Capture the cell that displays the provided text and extract its [x, y] central coordinate. 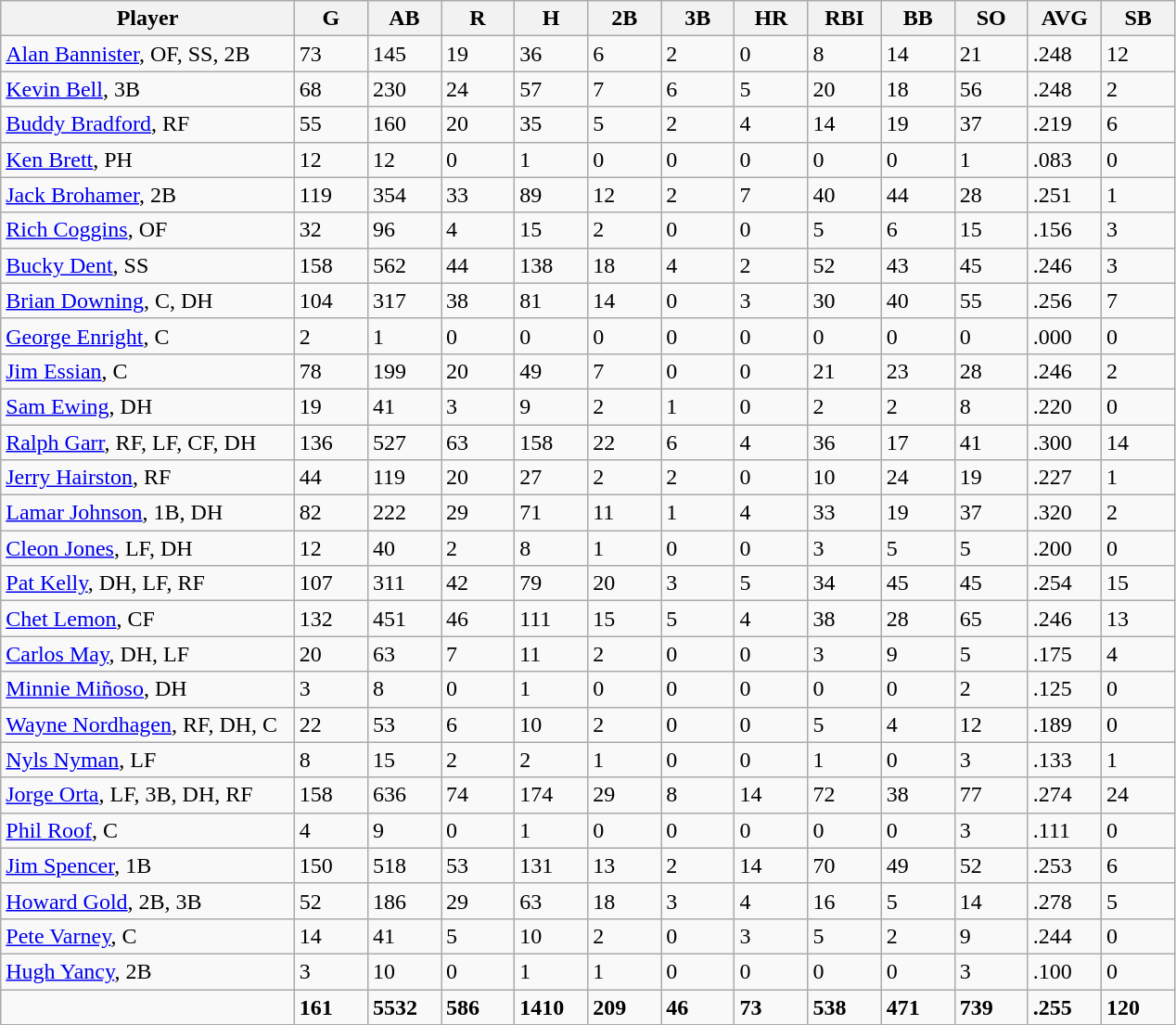
.227 [1065, 478]
161 [330, 1006]
70 [844, 865]
5532 [404, 1006]
74 [479, 795]
George Enright, C [148, 336]
BB [918, 19]
230 [404, 89]
G [330, 19]
.219 [1065, 124]
Jack Brohamer, 2B [148, 195]
Howard Gold, 2B, 3B [148, 901]
.156 [1065, 230]
Nyls Nyman, LF [148, 760]
Jerry Hairston, RF [148, 478]
Player [148, 19]
Bucky Dent, SS [148, 265]
317 [404, 301]
.256 [1065, 301]
104 [330, 301]
.251 [1065, 195]
Minnie Miñoso, DH [148, 689]
160 [404, 124]
.244 [1065, 936]
Sam Ewing, DH [148, 406]
636 [404, 795]
32 [330, 230]
89 [551, 195]
132 [330, 619]
.200 [1065, 548]
120 [1137, 1006]
.254 [1065, 583]
354 [404, 195]
1410 [551, 1006]
H [551, 19]
30 [844, 301]
.253 [1065, 865]
Jorge Orta, LF, 3B, DH, RF [148, 795]
.000 [1065, 336]
.175 [1065, 654]
Rich Coggins, OF [148, 230]
71 [551, 513]
739 [991, 1006]
.255 [1065, 1006]
222 [404, 513]
.111 [1065, 830]
82 [330, 513]
107 [330, 583]
Pat Kelly, DH, LF, RF [148, 583]
Phil Roof, C [148, 830]
186 [404, 901]
Cleon Jones, LF, DH [148, 548]
.100 [1065, 971]
RBI [844, 19]
131 [551, 865]
27 [551, 478]
43 [918, 265]
136 [330, 442]
57 [551, 89]
.125 [1065, 689]
111 [551, 619]
471 [918, 1006]
138 [551, 265]
.300 [1065, 442]
72 [844, 795]
.189 [1065, 724]
56 [991, 89]
538 [844, 1006]
R [479, 19]
68 [330, 89]
79 [551, 583]
209 [625, 1006]
HR [772, 19]
Jim Essian, C [148, 371]
Brian Downing, C, DH [148, 301]
174 [551, 795]
2B [625, 19]
.133 [1065, 760]
586 [479, 1006]
150 [330, 865]
518 [404, 865]
16 [844, 901]
78 [330, 371]
34 [844, 583]
SB [1137, 19]
451 [404, 619]
Jim Spencer, 1B [148, 865]
SO [991, 19]
AVG [1065, 19]
.083 [1065, 160]
.320 [1065, 513]
3B [697, 19]
Chet Lemon, CF [148, 619]
Wayne Nordhagen, RF, DH, C [148, 724]
.278 [1065, 901]
.220 [1065, 406]
Carlos May, DH, LF [148, 654]
311 [404, 583]
Alan Bannister, OF, SS, 2B [148, 54]
199 [404, 371]
527 [404, 442]
Pete Varney, C [148, 936]
77 [991, 795]
.274 [1065, 795]
65 [991, 619]
Ralph Garr, RF, LF, CF, DH [148, 442]
35 [551, 124]
81 [551, 301]
145 [404, 54]
Buddy Bradford, RF [148, 124]
Lamar Johnson, 1B, DH [148, 513]
Kevin Bell, 3B [148, 89]
Hugh Yancy, 2B [148, 971]
Ken Brett, PH [148, 160]
23 [918, 371]
96 [404, 230]
AB [404, 19]
17 [918, 442]
42 [479, 583]
562 [404, 265]
